Return (x, y) of the center of cell containing provided text 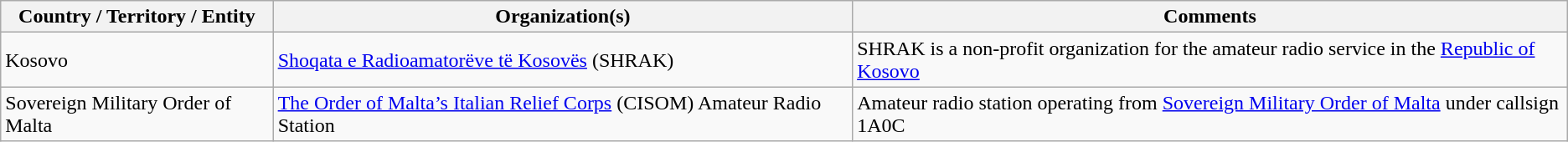
Comments (1210, 17)
SHRAK is a non-profit organization for the amateur radio service in the Republic of Kosovo (1210, 60)
Country / Territory / Entity (137, 17)
The Order of Malta’s Italian Relief Corps (CISOM) Amateur Radio Station (563, 114)
Organization(s) (563, 17)
Shoqata e Radioamatorëve të Kosovës (SHRAK) (563, 60)
Kosovo (137, 60)
Sovereign Military Order of Malta (137, 114)
Amateur radio station operating from Sovereign Military Order of Malta under callsign 1A0C (1210, 114)
